From the cell containing the given text, extract its center point as [X, Y] coordinate. 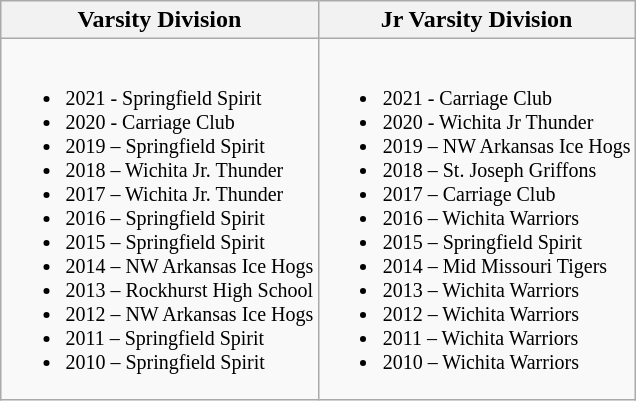
Varsity Division [160, 20]
Jr Varsity Division [476, 20]
